From the cell containing the given text, extract its center point as [x, y] coordinate. 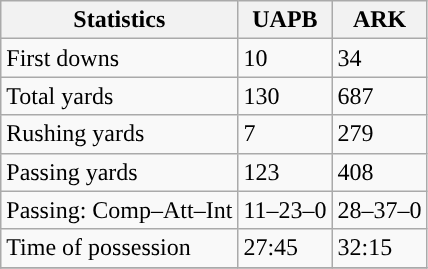
408 [380, 172]
UAPB [285, 20]
7 [285, 134]
Statistics [120, 20]
10 [285, 58]
Total yards [120, 96]
687 [380, 96]
130 [285, 96]
27:45 [285, 248]
First downs [120, 58]
32:15 [380, 248]
123 [285, 172]
ARK [380, 20]
Passing: Comp–Att–Int [120, 210]
28–37–0 [380, 210]
Passing yards [120, 172]
Time of possession [120, 248]
11–23–0 [285, 210]
Rushing yards [120, 134]
279 [380, 134]
34 [380, 58]
